Determine the (X, Y) coordinate at the center of the cell enclosing the given text.  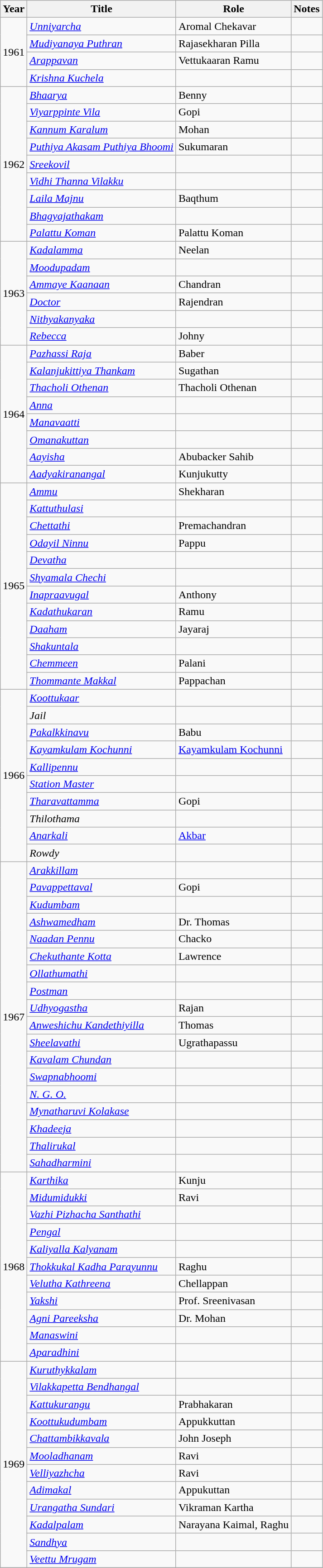
Adimakal (101, 1490)
Pengal (101, 1232)
Aayisha (101, 457)
Doctor (101, 302)
Vikraman Kartha (233, 1507)
Sandhya (101, 1542)
Notes (307, 9)
Pappachan (233, 681)
Ugrathapassu (233, 1042)
Kuruthykkalam (101, 1370)
Udhyogastha (101, 1008)
Station Master (101, 784)
Karthika (101, 1180)
Chacko (233, 939)
Bhagyajathakam (101, 216)
Khadeeja (101, 1129)
Bhaarya (101, 95)
1966 (14, 776)
1963 (14, 293)
Lawrence (233, 956)
Vidhi Thanna Vilakku (101, 181)
Rebecca (101, 336)
Baber (233, 353)
Ashwamedham (101, 922)
Vazhi Pizhacha Santhathi (101, 1215)
1967 (14, 1016)
Pazhassi Raja (101, 353)
Kannum Karalum (101, 129)
Babu (233, 732)
Kudumbam (101, 905)
Krishna Kuchela (101, 78)
Kattuthulasi (101, 509)
Chattambikkavala (101, 1439)
Aparadhini (101, 1353)
Jail (101, 715)
Laila Majnu (101, 198)
Ammu (101, 491)
Mudiyanaya Puthran (101, 43)
Mooladhanam (101, 1456)
Chandran (233, 285)
Pavappettaval (101, 887)
Akbar (233, 836)
Unniyarcha (101, 26)
Manavaatti (101, 422)
Sukumaran (233, 147)
Tharavattamma (101, 801)
Rajendran (233, 302)
Velutha Kathreena (101, 1283)
Kadathukaran (101, 612)
Sugathan (233, 371)
Inapraavugal (101, 595)
Raghu (233, 1266)
Anarkali (101, 836)
Agni Pareeksha (101, 1318)
Chemmeen (101, 663)
Thilothama (101, 819)
Ramu (233, 612)
Koottukaar (101, 698)
Sahadharmini (101, 1163)
Devatha (101, 560)
Kunju (233, 1180)
Veettu Mrugam (101, 1559)
Chettathi (101, 526)
Mynatharuvi Kolakase (101, 1111)
Kadalamma (101, 250)
Puthiya Akasam Puthiya Bhoomi (101, 147)
Koottukudumbam (101, 1421)
1965 (14, 586)
Prabhakaran (233, 1404)
Viyarppinte Vila (101, 112)
Urangatha Sundari (101, 1507)
Johny (233, 336)
1964 (14, 414)
Appukkuttan (233, 1421)
Postman (101, 991)
Neelan (233, 250)
Title (101, 9)
1968 (14, 1266)
Dr. Thomas (233, 922)
Sheelavathi (101, 1042)
Swapnabhoomi (101, 1077)
Omanakuttan (101, 439)
Rowdy (101, 853)
Kalanjukittiya Thankam (101, 371)
Thommante Makkal (101, 681)
Abubacker Sahib (233, 457)
Dr. Mohan (233, 1318)
Anna (101, 405)
Vilakkapetta Bendhangal (101, 1387)
Moodupadam (101, 267)
Kallipennu (101, 767)
Year (14, 9)
Vettukaaran Ramu (233, 61)
Rajasekharan Pilla (233, 43)
Premachandran (233, 526)
Arappavan (101, 61)
Midumidukki (101, 1197)
Pakalkkinavu (101, 732)
Thokkukal Kadha Parayunnu (101, 1266)
Manaswini (101, 1335)
Benny (233, 95)
John Joseph (233, 1439)
Ollathumathi (101, 973)
Palani (233, 663)
Arakkillam (101, 870)
1969 (14, 1464)
Appukuttan (233, 1490)
Thalirukal (101, 1146)
Aromal Chekavar (233, 26)
Anthony (233, 595)
Mohan (233, 129)
Shyamala Chechi (101, 577)
Shakuntala (101, 646)
Jayaraj (233, 629)
Odayil Ninnu (101, 543)
Velliyazhcha (101, 1473)
Pappu (233, 543)
Role (233, 9)
Aadyakiranangal (101, 474)
Kadalpalam (101, 1525)
Baqthum (233, 198)
1961 (14, 52)
1962 (14, 164)
Shekharan (233, 491)
Chellappan (233, 1283)
Nithyakanyaka (101, 319)
Sreekovil (101, 164)
Naadan Pennu (101, 939)
Prof. Sreenivasan (233, 1301)
Anweshichu Kandethiyilla (101, 1025)
Ammaye Kaanaan (101, 285)
Kaliyalla Kalyanam (101, 1249)
Rajan (233, 1008)
Kattukurangu (101, 1404)
Kunjukutty (233, 474)
Yakshi (101, 1301)
Chekuthante Kotta (101, 956)
Kavalam Chundan (101, 1060)
N. G. O. (101, 1094)
Daaham (101, 629)
Thomas (233, 1025)
Narayana Kaimal, Raghu (233, 1525)
